Detect which cell encompasses the target text, then output its (x, y) center coordinate. 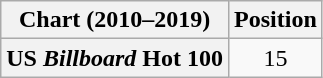
15 (276, 58)
US Billboard Hot 100 (115, 58)
Chart (2010–2019) (115, 20)
Position (276, 20)
